Identify which cell holds the provided text, then report its (x, y) central coordinate. 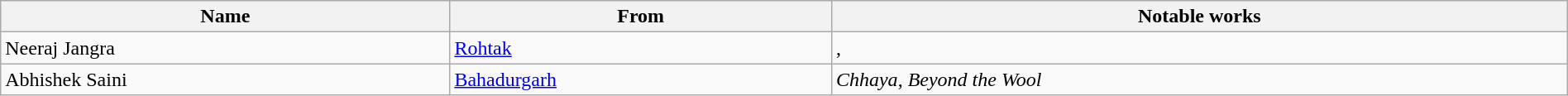
Name (225, 17)
Bahadurgarh (641, 79)
, (1199, 48)
Abhishek Saini (225, 79)
Rohtak (641, 48)
Chhaya, Beyond the Wool (1199, 79)
Neeraj Jangra (225, 48)
From (641, 17)
Notable works (1199, 17)
